Extract the (X, Y) coordinate from the center of the cell holding the provided text.  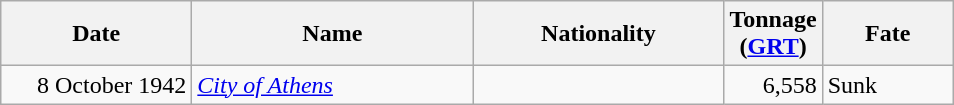
Sunk (888, 85)
Fate (888, 34)
Nationality (598, 34)
City of Athens (332, 85)
Name (332, 34)
Date (96, 34)
Tonnage(GRT) (773, 34)
8 October 1942 (96, 85)
6,558 (773, 85)
